For the text-containing cell, return its midpoint in (X, Y) coordinate format. 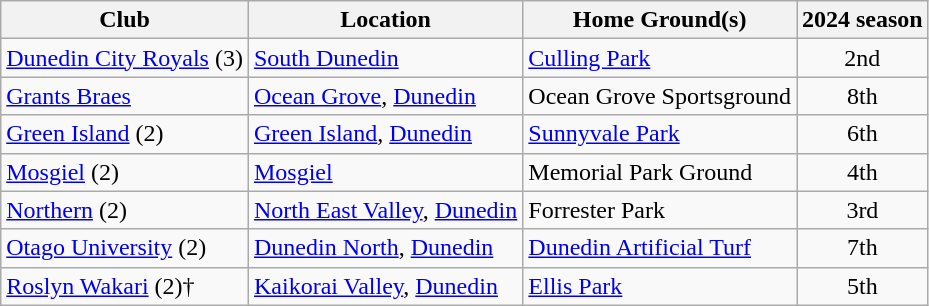
Green Island, Dunedin (385, 134)
Dunedin Artificial Turf (660, 248)
Location (385, 20)
Ocean Grove, Dunedin (385, 96)
Dunedin City Royals (3) (125, 58)
5th (862, 286)
Forrester Park (660, 210)
Northern (2) (125, 210)
Kaikorai Valley, Dunedin (385, 286)
Club (125, 20)
South Dunedin (385, 58)
4th (862, 172)
2nd (862, 58)
Ellis Park (660, 286)
Ocean Grove Sportsground (660, 96)
2024 season (862, 20)
Mosgiel (385, 172)
Roslyn Wakari (2)† (125, 286)
7th (862, 248)
Culling Park (660, 58)
Green Island (2) (125, 134)
Mosgiel (2) (125, 172)
Sunnyvale Park (660, 134)
Grants Braes (125, 96)
6th (862, 134)
Home Ground(s) (660, 20)
Memorial Park Ground (660, 172)
3rd (862, 210)
8th (862, 96)
Dunedin North, Dunedin (385, 248)
North East Valley, Dunedin (385, 210)
Otago University (2) (125, 248)
